Extract the (x, y) coordinate from the center of the cell holding the provided text.  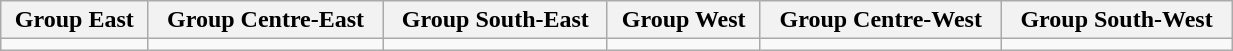
Group Centre-East (266, 20)
Group South-West (1117, 20)
Group East (74, 20)
Group South-East (495, 20)
Group Centre-West (881, 20)
Group West (684, 20)
